Output the [X, Y] coordinate of the center of the cell containing the given text.  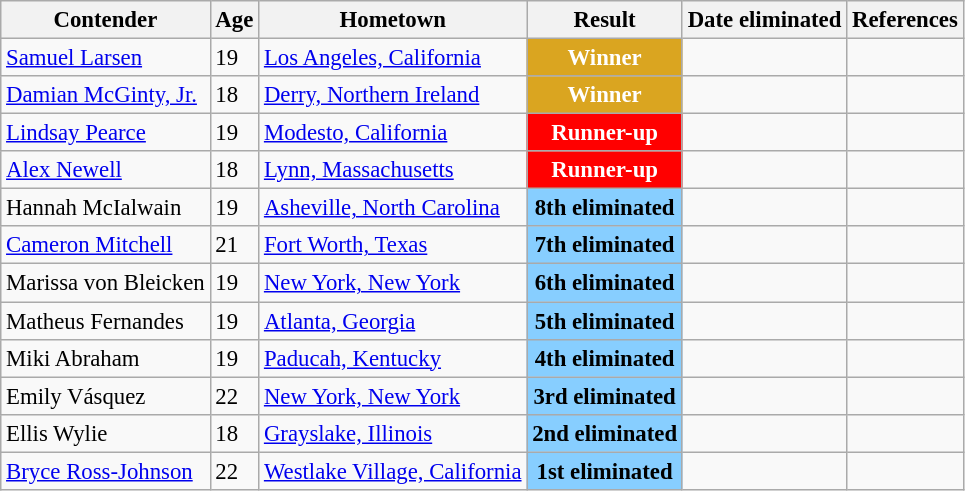
Miki Abraham [106, 358]
4th eliminated [605, 358]
Paducah, Kentucky [393, 358]
3rd eliminated [605, 396]
Result [605, 20]
8th eliminated [605, 208]
Asheville, North Carolina [393, 208]
Hometown [393, 20]
Age [234, 20]
Samuel Larsen [106, 58]
Marissa von Bleicken [106, 283]
Cameron Mitchell [106, 245]
Derry, Northern Ireland [393, 95]
21 [234, 245]
6th eliminated [605, 283]
Fort Worth, Texas [393, 245]
Grayslake, Illinois [393, 433]
Hannah McIalwain [106, 208]
1st eliminated [605, 471]
Ellis Wylie [106, 433]
Lindsay Pearce [106, 133]
5th eliminated [605, 321]
Damian McGinty, Jr. [106, 95]
Lynn, Massachusetts [393, 170]
Alex Newell [106, 170]
Atlanta, Georgia [393, 321]
Contender [106, 20]
Date eliminated [764, 20]
Emily Vásquez [106, 396]
References [905, 20]
7th eliminated [605, 245]
Los Angeles, California [393, 58]
Matheus Fernandes [106, 321]
Westlake Village, California [393, 471]
2nd eliminated [605, 433]
Bryce Ross-Johnson [106, 471]
Modesto, California [393, 133]
